Determine the [X, Y] coordinate at the center of the cell enclosing the given text.  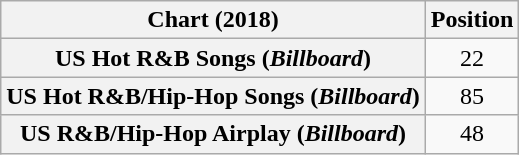
Chart (2018) [213, 20]
48 [472, 134]
22 [472, 58]
Position [472, 20]
US Hot R&B/Hip-Hop Songs (Billboard) [213, 96]
US R&B/Hip-Hop Airplay (Billboard) [213, 134]
US Hot R&B Songs (Billboard) [213, 58]
85 [472, 96]
